For the text-containing cell, return its midpoint in (X, Y) coordinate format. 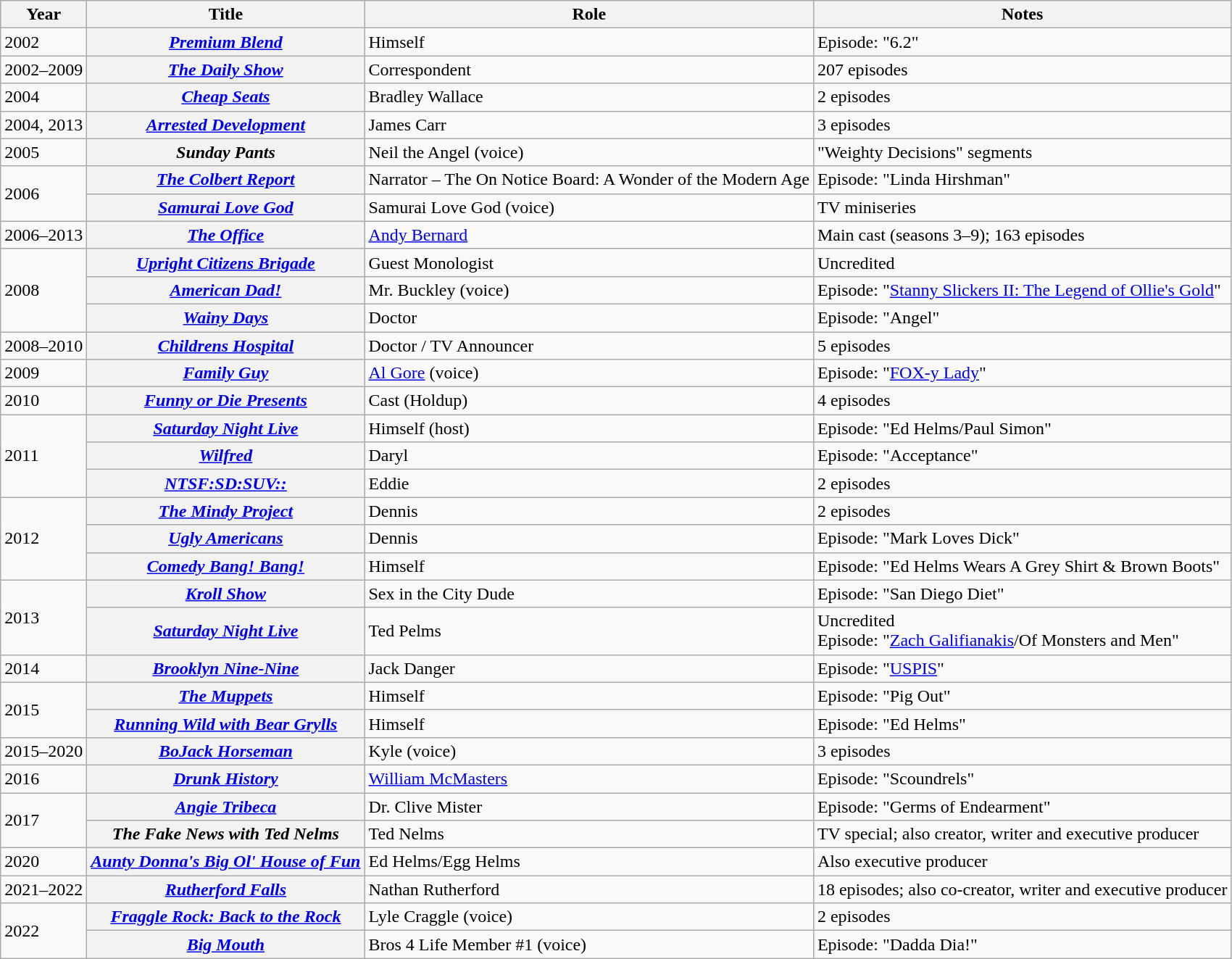
2022 (43, 931)
Episode: "Angel" (1022, 317)
Episode: "Linda Hirshman" (1022, 180)
Ugly Americans (226, 539)
Arrested Development (226, 125)
Comedy Bang! Bang! (226, 566)
Brooklyn Nine-Nine (226, 668)
Himself (host) (588, 428)
Samurai Love God (voice) (588, 207)
Main cast (seasons 3–9); 163 episodes (1022, 235)
Nathan Rutherford (588, 889)
2010 (43, 401)
2016 (43, 779)
4 episodes (1022, 401)
Episode: "Dadda Dia!" (1022, 945)
Funny or Die Presents (226, 401)
The Mindy Project (226, 511)
Episode: "San Diego Diet" (1022, 594)
207 episodes (1022, 70)
2011 (43, 456)
Episode: "Ed Helms" (1022, 723)
2008 (43, 290)
Daryl (588, 456)
2006 (43, 194)
TV miniseries (1022, 207)
Episode: "6.2" (1022, 42)
Episode: "Ed Helms/Paul Simon" (1022, 428)
Al Gore (voice) (588, 373)
William McMasters (588, 779)
Family Guy (226, 373)
Jack Danger (588, 668)
Episode: "Stanny Slickers II: The Legend of Ollie's Gold" (1022, 290)
Premium Blend (226, 42)
Childrens Hospital (226, 346)
Samurai Love God (226, 207)
NTSF:SD:SUV:: (226, 483)
Episode: "Pig Out" (1022, 696)
The Muppets (226, 696)
Big Mouth (226, 945)
Aunty Donna's Big Ol' House of Fun (226, 862)
Episode: "Germs of Endearment" (1022, 807)
The Fake News with Ted Nelms (226, 834)
Episode: "Ed Helms Wears A Grey Shirt & Brown Boots" (1022, 566)
Bradley Wallace (588, 97)
The Office (226, 235)
Fraggle Rock: Back to the Rock (226, 917)
Kroll Show (226, 594)
Notes (1022, 14)
Ted Pelms (588, 631)
TV special; also creator, writer and executive producer (1022, 834)
Title (226, 14)
Episode: "Acceptance" (1022, 456)
2004, 2013 (43, 125)
2015–2020 (43, 751)
Lyle Craggle (voice) (588, 917)
James Carr (588, 125)
Rutherford Falls (226, 889)
5 episodes (1022, 346)
Bros 4 Life Member #1 (voice) (588, 945)
Also executive producer (1022, 862)
18 episodes; also co-creator, writer and executive producer (1022, 889)
Uncredited (1022, 262)
Guest Monologist (588, 262)
2017 (43, 821)
Cast (Holdup) (588, 401)
Doctor (588, 317)
Upright Citizens Brigade (226, 262)
2013 (43, 618)
Dr. Clive Mister (588, 807)
Kyle (voice) (588, 751)
2021–2022 (43, 889)
Episode: "Mark Loves Dick" (1022, 539)
2009 (43, 373)
Wainy Days (226, 317)
BoJack Horseman (226, 751)
2005 (43, 152)
Neil the Angel (voice) (588, 152)
Ed Helms/Egg Helms (588, 862)
The Daily Show (226, 70)
Andy Bernard (588, 235)
Drunk History (226, 779)
2015 (43, 710)
The Colbert Report (226, 180)
Eddie (588, 483)
Ted Nelms (588, 834)
American Dad! (226, 290)
Sex in the City Dude (588, 594)
Mr. Buckley (voice) (588, 290)
"Weighty Decisions" segments (1022, 152)
2012 (43, 539)
Angie Tribeca (226, 807)
Cheap Seats (226, 97)
UncreditedEpisode: "Zach Galifianakis/Of Monsters and Men" (1022, 631)
Episode: "USPIS" (1022, 668)
2008–2010 (43, 346)
Doctor / TV Announcer (588, 346)
Running Wild with Bear Grylls (226, 723)
Narrator – The On Notice Board: A Wonder of the Modern Age (588, 180)
Role (588, 14)
2014 (43, 668)
2004 (43, 97)
2002 (43, 42)
2002–2009 (43, 70)
2020 (43, 862)
2006–2013 (43, 235)
Episode: "Scoundrels" (1022, 779)
Wilfred (226, 456)
Episode: "FOX-y Lady" (1022, 373)
Year (43, 14)
Sunday Pants (226, 152)
Correspondent (588, 70)
